For the text-containing cell, return its midpoint in (X, Y) coordinate format. 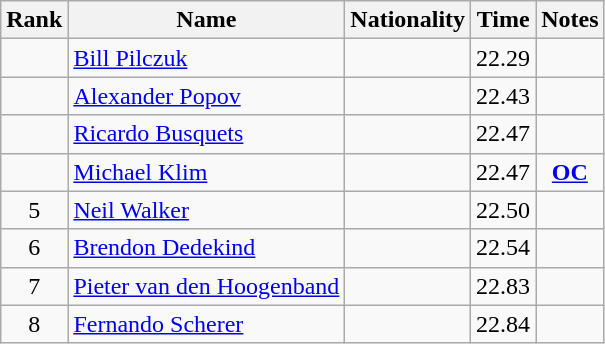
Name (206, 20)
22.84 (504, 324)
6 (34, 248)
Brendon Dedekind (206, 248)
Time (504, 20)
Notes (570, 20)
8 (34, 324)
Bill Pilczuk (206, 58)
OC (570, 172)
Michael Klim (206, 172)
Rank (34, 20)
Fernando Scherer (206, 324)
22.54 (504, 248)
Nationality (408, 20)
22.50 (504, 210)
Ricardo Busquets (206, 134)
22.43 (504, 96)
Neil Walker (206, 210)
7 (34, 286)
Pieter van den Hoogenband (206, 286)
22.29 (504, 58)
Alexander Popov (206, 96)
22.83 (504, 286)
5 (34, 210)
